Provide the (x, y) coordinate of the cell's center where the given text is located.  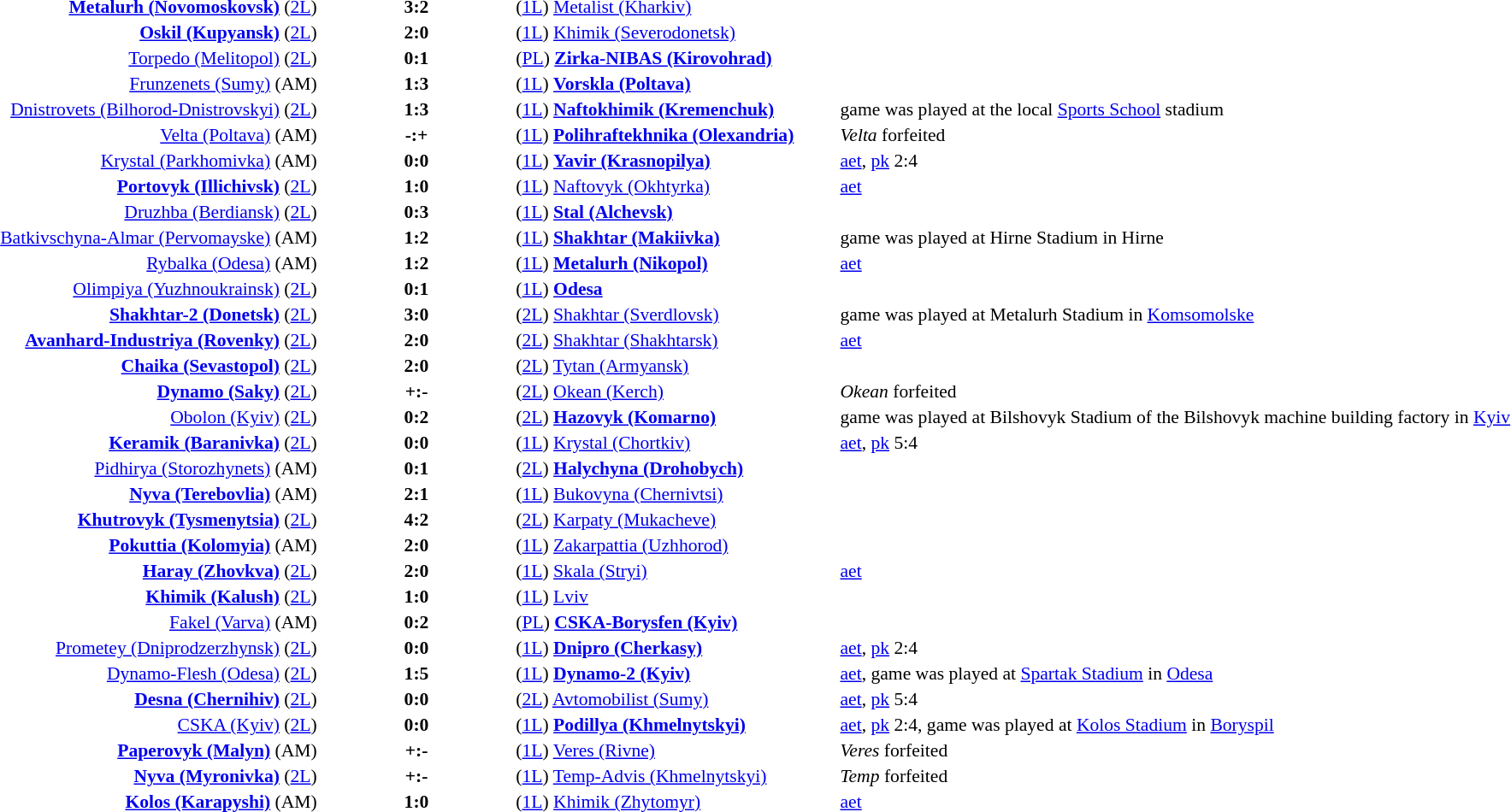
(2L) Shakhtar (Shakhtarsk) (676, 340)
4:2 (417, 520)
(1L) Naftokhimik (Kremenchuk) (676, 109)
-:+ (417, 135)
(1L) Krystal (Chortkiv) (676, 443)
(1L) Shakhtar (Makiivka) (676, 238)
(1L) Bukovyna (Chernivtsi) (676, 494)
(2L) Okean (Kerch) (676, 391)
(1L) Dnipro (Cherkasy) (676, 648)
(1L) Odesa (676, 289)
(2L) Karpaty (Mukacheve) (676, 520)
(1L) Khimik (Severodonetsk) (676, 32)
1:5 (417, 674)
(1L) Metalurh (Nikopol) (676, 263)
(1L) Stal (Alchevsk) (676, 212)
(1L) Podillya (Khmelnytskyi) (676, 725)
(2L) Halychyna (Drohobych) (676, 468)
(1L) Yavir (Krasnopilya) (676, 161)
3:0 (417, 315)
(1L) Dynamo-2 (Kyiv) (676, 674)
(2L) Shakhtar (Sverdlovsk) (676, 315)
(1L) Polihraftekhnika (Olexandria) (676, 135)
(1L) Skala (Stryi) (676, 571)
0:3 (417, 212)
(2L) Hazovyk (Komarno) (676, 417)
(2L) Avtomobilist (Sumy) (676, 699)
(PL) Zirka-NIBAS (Kirovohrad) (676, 58)
(1L) Naftovyk (Okhtyrka) (676, 186)
(1L) Lviv (676, 597)
2:1 (417, 494)
(1L) Temp-Advis (Khmelnytskyi) (676, 776)
(PL) CSKA-Borysfen (Kyiv) (676, 622)
(1L) Zakarpattia (Uzhhorod) (676, 545)
(2L) Tytan (Armyansk) (676, 366)
(1L) Vorskla (Poltava) (676, 84)
(1L) Veres (Rivne) (676, 750)
